Provide the (X, Y) coordinate of the cell's center where the given text is located.  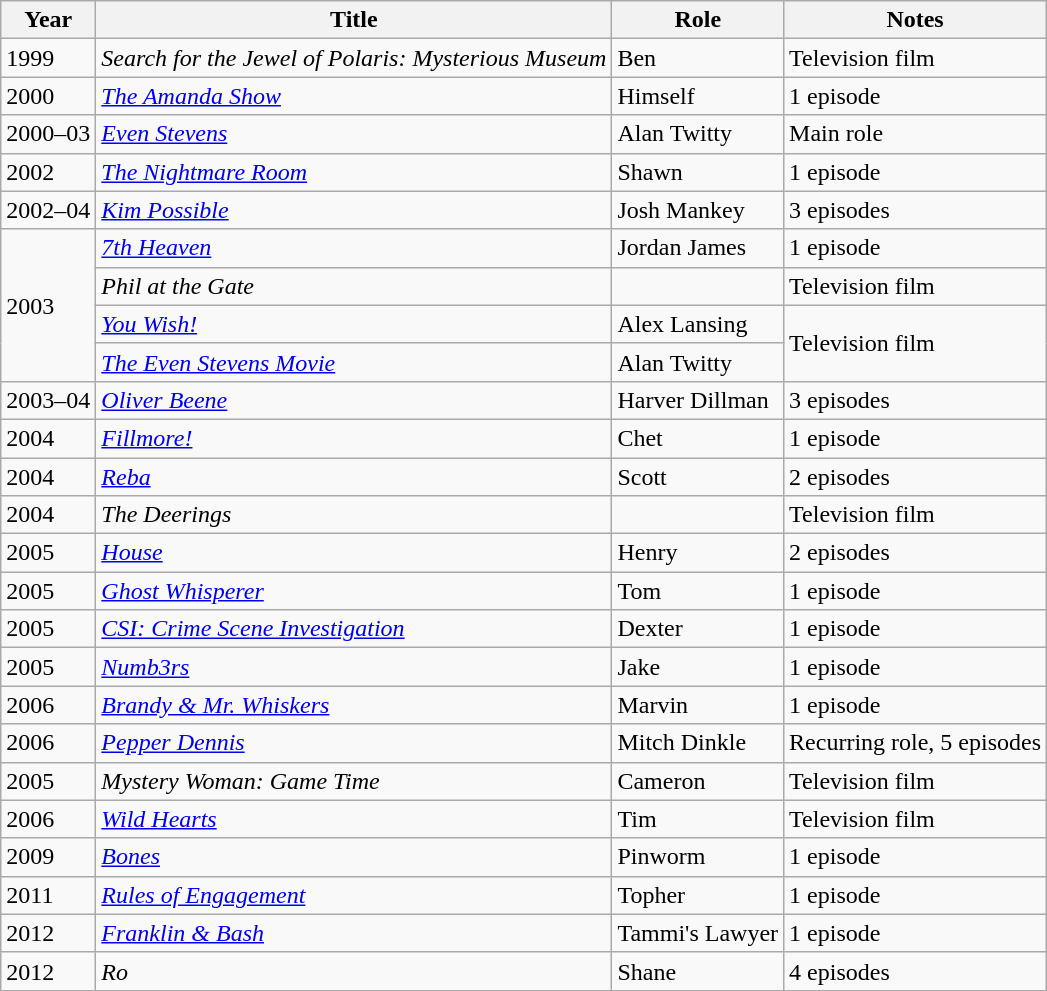
Himself (698, 96)
Mystery Woman: Game Time (354, 781)
4 episodes (916, 971)
Ghost Whisperer (354, 591)
Henry (698, 553)
Rules of Engagement (354, 895)
Ro (354, 971)
Numb3rs (354, 667)
2009 (48, 857)
1999 (48, 58)
Alex Lansing (698, 324)
The Deerings (354, 515)
Cameron (698, 781)
2002–04 (48, 210)
The Even Stevens Movie (354, 362)
Shawn (698, 172)
Fillmore! (354, 438)
2000–03 (48, 134)
Main role (916, 134)
CSI: Crime Scene Investigation (354, 629)
Brandy & Mr. Whiskers (354, 705)
Tom (698, 591)
You Wish! (354, 324)
2002 (48, 172)
Bones (354, 857)
Kim Possible (354, 210)
Mitch Dinkle (698, 743)
Josh Mankey (698, 210)
Pepper Dennis (354, 743)
Even Stevens (354, 134)
Marvin (698, 705)
Franklin & Bash (354, 933)
The Amanda Show (354, 96)
Notes (916, 20)
Ben (698, 58)
Topher (698, 895)
Tim (698, 819)
Chet (698, 438)
Reba (354, 477)
Tammi's Lawyer (698, 933)
2003 (48, 305)
Title (354, 20)
Phil at the Gate (354, 286)
Wild Hearts (354, 819)
Harver Dillman (698, 400)
2011 (48, 895)
Oliver Beene (354, 400)
2003–04 (48, 400)
Dexter (698, 629)
Scott (698, 477)
Pinworm (698, 857)
7th Heaven (354, 248)
The Nightmare Room (354, 172)
House (354, 553)
Jordan James (698, 248)
2000 (48, 96)
Recurring role, 5 episodes (916, 743)
Role (698, 20)
Search for the Jewel of Polaris: Mysterious Museum (354, 58)
Jake (698, 667)
Shane (698, 971)
Year (48, 20)
